Find where the given text appears and provide that cell's center as (x, y) coordinate. 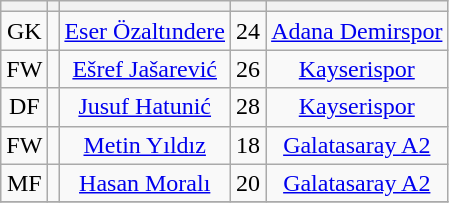
MF (24, 183)
DF (24, 107)
GK (24, 31)
Jusuf Hatunić (145, 107)
20 (248, 183)
26 (248, 69)
Metin Yıldız (145, 145)
Ešref Jašarević (145, 69)
Hasan Moralı (145, 183)
24 (248, 31)
18 (248, 145)
Adana Demirspor (357, 31)
Eser Özaltındere (145, 31)
28 (248, 107)
